Scan for the cell matching the given text and deliver its (X, Y) coordinate at center. 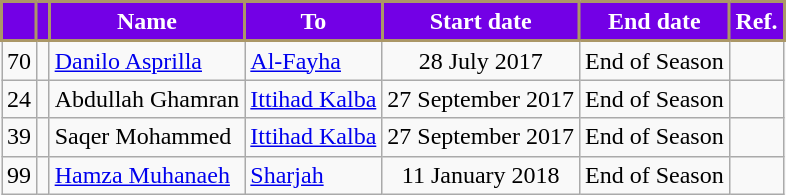
Ref. (756, 22)
Al-Fayha (314, 60)
Danilo Asprilla (147, 60)
11 January 2018 (481, 175)
Start date (481, 22)
99 (20, 175)
Sharjah (314, 175)
24 (20, 99)
To (314, 22)
End date (655, 22)
Name (147, 22)
39 (20, 137)
70 (20, 60)
28 July 2017 (481, 60)
Saqer Mohammed (147, 137)
Abdullah Ghamran (147, 99)
Hamza Muhanaeh (147, 175)
